Extract the [x, y] coordinate from the center of the cell holding the provided text.  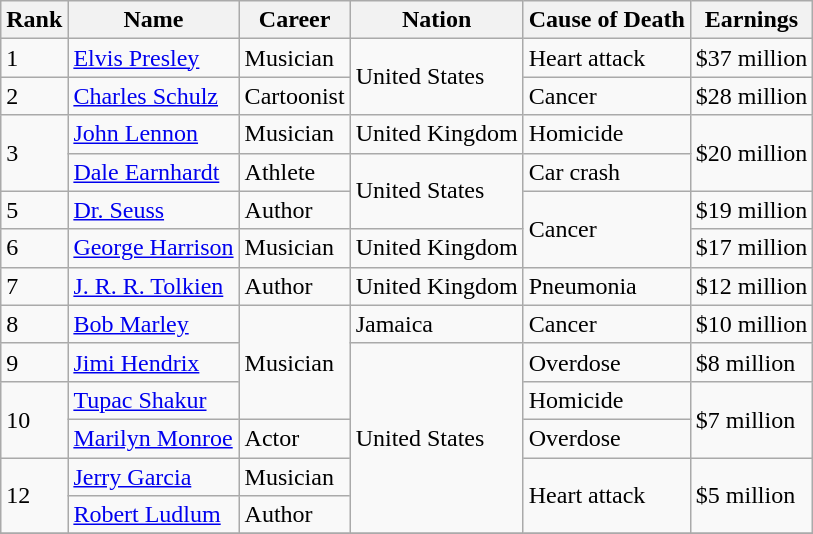
$17 million [751, 248]
George Harrison [154, 248]
John Lennon [154, 134]
$10 million [751, 324]
$28 million [751, 96]
Robert Ludlum [154, 515]
Jimi Hendrix [154, 362]
$20 million [751, 153]
Rank [34, 20]
6 [34, 248]
3 [34, 153]
$19 million [751, 210]
$37 million [751, 58]
Athlete [294, 172]
Pneumonia [606, 286]
Dr. Seuss [154, 210]
$7 million [751, 419]
Car crash [606, 172]
Earnings [751, 20]
Cause of Death [606, 20]
Dale Earnhardt [154, 172]
Nation [436, 20]
Actor [294, 438]
Jamaica [436, 324]
Cartoonist [294, 96]
Elvis Presley [154, 58]
Name [154, 20]
Tupac Shakur [154, 400]
8 [34, 324]
9 [34, 362]
12 [34, 496]
Charles Schulz [154, 96]
$12 million [751, 286]
J. R. R. Tolkien [154, 286]
Career [294, 20]
2 [34, 96]
Marilyn Monroe [154, 438]
$5 million [751, 496]
$8 million [751, 362]
7 [34, 286]
5 [34, 210]
1 [34, 58]
Bob Marley [154, 324]
Jerry Garcia [154, 477]
10 [34, 419]
